Search for the cell housing the specified text and yield its [x, y] center coordinate. 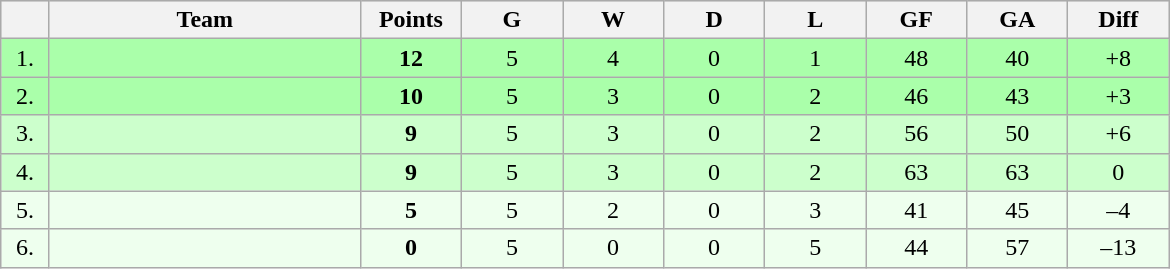
44 [916, 248]
+3 [1118, 96]
Diff [1118, 20]
–13 [1118, 248]
Team [204, 20]
2. [26, 96]
43 [1018, 96]
3. [26, 134]
GF [916, 20]
45 [1018, 210]
50 [1018, 134]
1 [816, 58]
56 [916, 134]
46 [916, 96]
+8 [1118, 58]
G [512, 20]
48 [916, 58]
L [816, 20]
W [612, 20]
6. [26, 248]
41 [916, 210]
12 [410, 58]
4. [26, 172]
Points [410, 20]
10 [410, 96]
GA [1018, 20]
40 [1018, 58]
D [714, 20]
+6 [1118, 134]
57 [1018, 248]
1. [26, 58]
–4 [1118, 210]
4 [612, 58]
5. [26, 210]
